Output the (X, Y) coordinate of the center of the cell containing the given text.  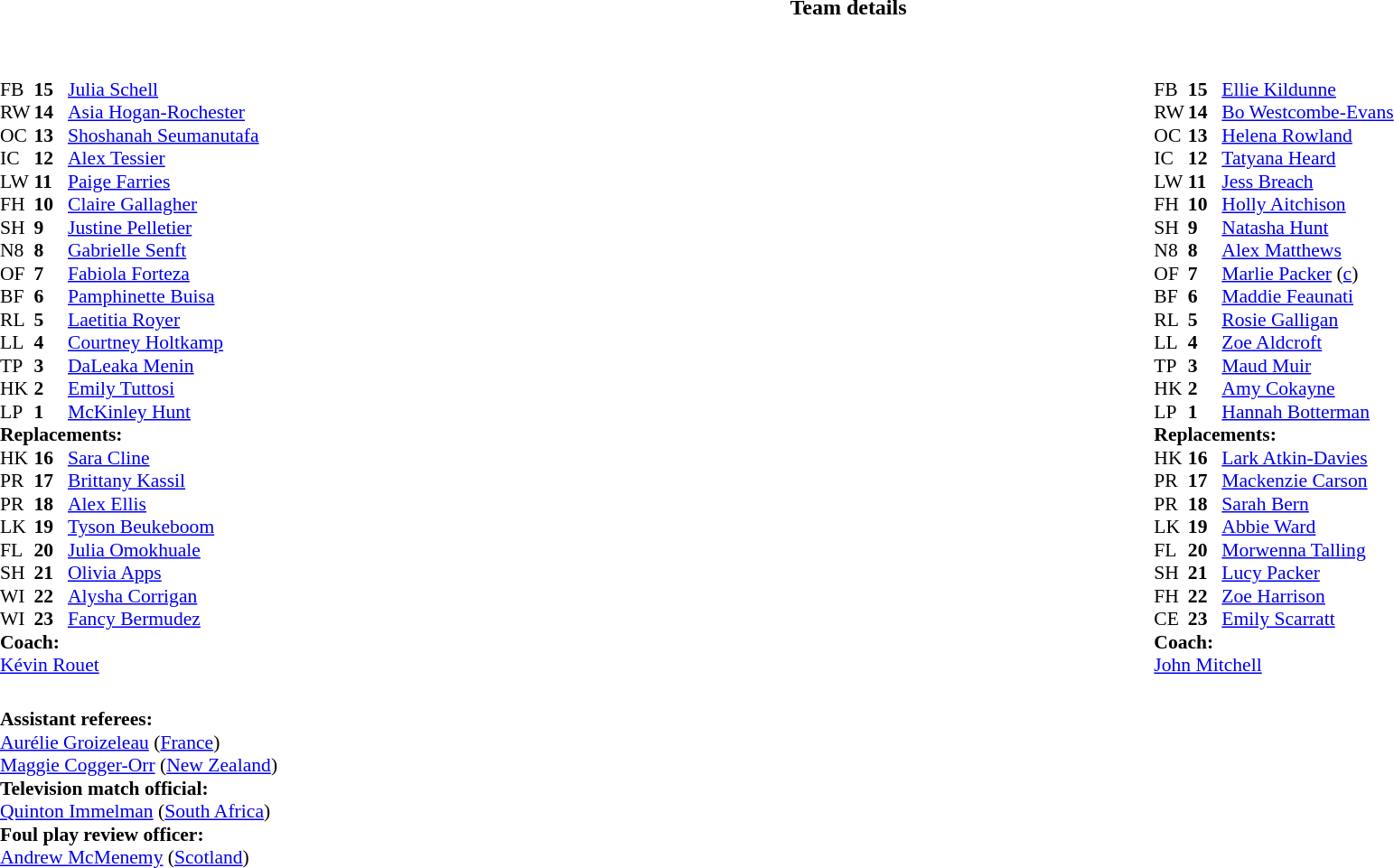
Kévin Rouet (130, 666)
Alex Matthews (1307, 250)
Natasha Hunt (1307, 228)
Ellie Kildunne (1307, 89)
Alysha Corrigan (164, 596)
McKinley Hunt (164, 412)
Zoe Harrison (1307, 596)
Olivia Apps (164, 574)
Zoe Aldcroft (1307, 342)
Marlie Packer (c) (1307, 274)
Alex Tessier (164, 158)
Courtney Holtkamp (164, 342)
Emily Scarratt (1307, 619)
Pamphinette Buisa (164, 297)
Lucy Packer (1307, 574)
Asia Hogan-Rochester (164, 113)
Amy Cokayne (1307, 389)
Tatyana Heard (1307, 158)
Claire Gallagher (164, 205)
Sara Cline (164, 458)
Gabrielle Senft (164, 250)
Emily Tuttosi (164, 389)
Mackenzie Carson (1307, 481)
Rosie Galligan (1307, 320)
Fancy Bermudez (164, 619)
Morwenna Talling (1307, 550)
Hannah Botterman (1307, 412)
Lark Atkin-Davies (1307, 458)
Shoshanah Seumanutafa (164, 135)
Paige Farries (164, 182)
Brittany Kassil (164, 481)
Bo Westcombe-Evans (1307, 113)
DaLeaka Menin (164, 366)
CE (1171, 619)
Fabiola Forteza (164, 274)
Tyson Beukeboom (164, 527)
Justine Pelletier (164, 228)
Alex Ellis (164, 504)
Maddie Feaunati (1307, 297)
Jess Breach (1307, 182)
Sarah Bern (1307, 504)
Abbie Ward (1307, 527)
Julia Schell (164, 89)
Holly Aitchison (1307, 205)
John Mitchell (1274, 666)
Helena Rowland (1307, 135)
Maud Muir (1307, 366)
Laetitia Royer (164, 320)
Julia Omokhuale (164, 550)
